Find where the given text appears and provide that cell's center as (X, Y) coordinate. 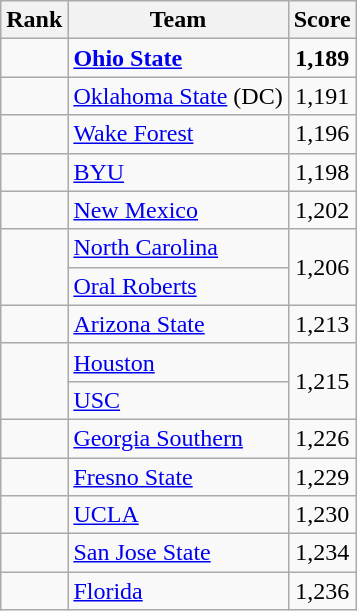
1,230 (322, 515)
Fresno State (178, 477)
Rank (34, 20)
1,191 (322, 96)
Georgia Southern (178, 438)
Team (178, 20)
Score (322, 20)
Houston (178, 362)
1,215 (322, 381)
1,202 (322, 210)
1,226 (322, 438)
Oral Roberts (178, 286)
Oklahoma State (DC) (178, 96)
USC (178, 400)
New Mexico (178, 210)
Florida (178, 591)
1,196 (322, 134)
BYU (178, 172)
1,198 (322, 172)
1,236 (322, 591)
Ohio State (178, 58)
San Jose State (178, 553)
Wake Forest (178, 134)
North Carolina (178, 248)
Arizona State (178, 324)
1,189 (322, 58)
1,213 (322, 324)
1,229 (322, 477)
UCLA (178, 515)
1,234 (322, 553)
1,206 (322, 267)
